Return (x, y) of the center of cell containing provided text 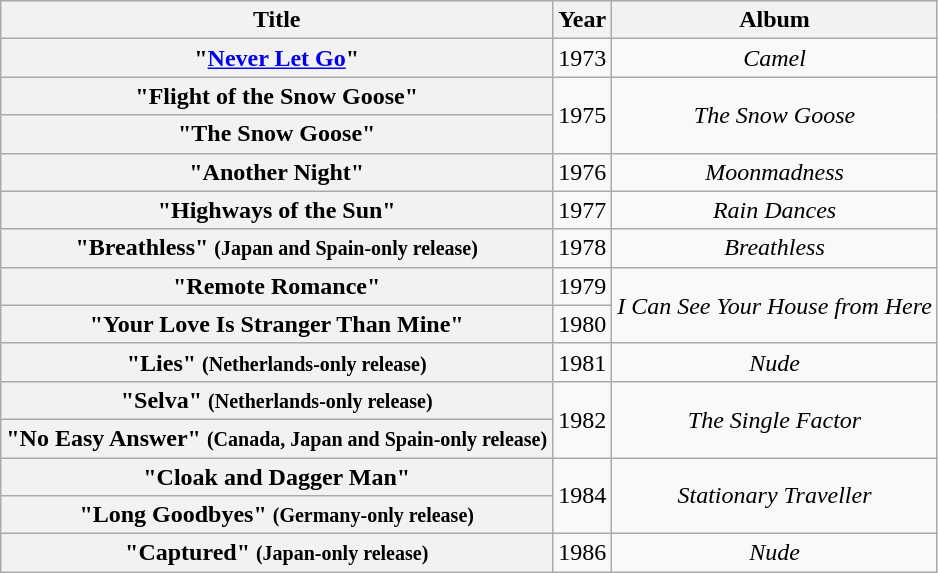
1978 (582, 248)
The Snow Goose (775, 115)
1979 (582, 286)
1986 (582, 553)
The Single Factor (775, 419)
"Remote Romance" (277, 286)
1984 (582, 496)
"Flight of the Snow Goose" (277, 96)
1973 (582, 58)
"Highways of the Sun" (277, 210)
"Lies" (Netherlands-only release) (277, 362)
1977 (582, 210)
Album (775, 20)
"Captured" (Japan-only release) (277, 553)
"Selva" (Netherlands-only release) (277, 400)
Moonmadness (775, 172)
"Cloak and Dagger Man" (277, 477)
1980 (582, 324)
"Long Goodbyes" (Germany-only release) (277, 515)
"No Easy Answer" (Canada, Japan and Spain-only release) (277, 438)
"Never Let Go" (277, 58)
Year (582, 20)
1975 (582, 115)
Camel (775, 58)
"Another Night" (277, 172)
1981 (582, 362)
"Breathless" (Japan and Spain-only release) (277, 248)
Breathless (775, 248)
1982 (582, 419)
I Can See Your House from Here (775, 305)
"The Snow Goose" (277, 134)
Title (277, 20)
Stationary Traveller (775, 496)
Rain Dances (775, 210)
1976 (582, 172)
"Your Love Is Stranger Than Mine" (277, 324)
